Return the [X, Y] coordinate for the center point of the cell that contains the specified text.  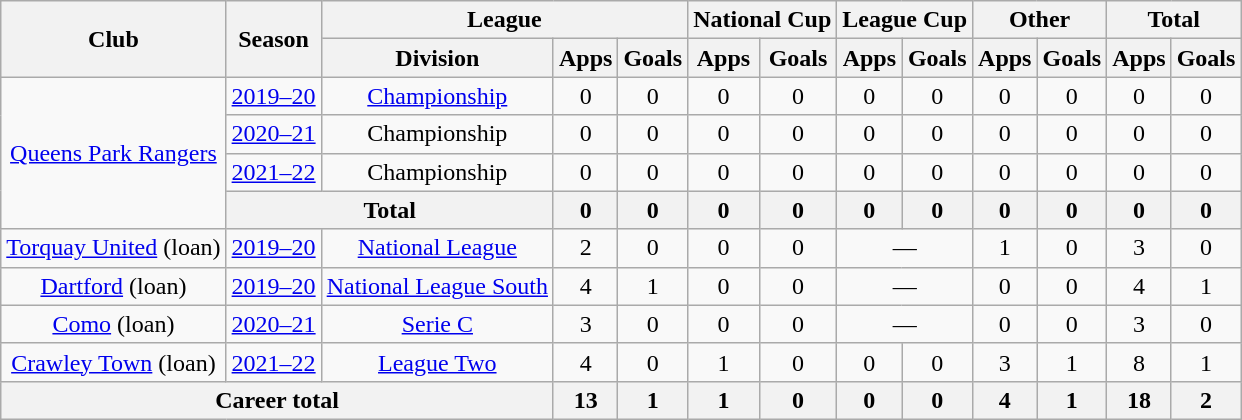
Division [437, 58]
Season [274, 39]
Queens Park Rangers [114, 153]
League Two [437, 362]
Crawley Town (loan) [114, 362]
18 [1139, 400]
8 [1139, 362]
National League [437, 248]
Club [114, 39]
League Cup [905, 20]
National League South [437, 286]
National Cup [762, 20]
Career total [278, 400]
League [504, 20]
Dartford (loan) [114, 286]
Torquay United (loan) [114, 248]
13 [585, 400]
Como (loan) [114, 324]
Other [1040, 20]
Serie C [437, 324]
